Search for the cell housing the specified text and yield its (x, y) center coordinate. 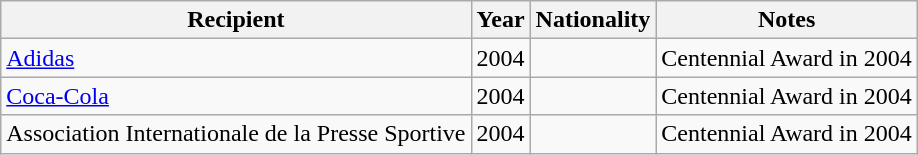
Year (500, 20)
Association Internationale de la Presse Sportive (236, 134)
Notes (786, 20)
Coca-Cola (236, 96)
Adidas (236, 58)
Nationality (593, 20)
Recipient (236, 20)
